Capture the cell that displays the provided text and extract its [X, Y] central coordinate. 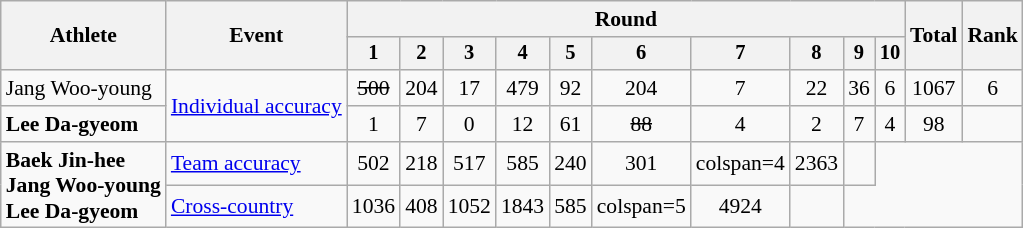
Jang Woo-young [84, 88]
4924 [740, 206]
Round [626, 19]
colspan=4 [740, 164]
3 [470, 54]
61 [570, 124]
colspan=5 [642, 206]
502 [374, 164]
301 [642, 164]
479 [522, 88]
Athlete [84, 36]
Individual accuracy [256, 106]
1067 [934, 88]
2363 [816, 164]
98 [934, 124]
12 [522, 124]
1036 [374, 206]
Total [934, 36]
Cross-country [256, 206]
218 [422, 164]
17 [470, 88]
22 [816, 88]
9 [859, 54]
1843 [522, 206]
1052 [470, 206]
500 [374, 88]
517 [470, 164]
Team accuracy [256, 164]
5 [570, 54]
0 [470, 124]
Rank [992, 36]
8 [816, 54]
92 [570, 88]
Event [256, 36]
10 [890, 54]
408 [422, 206]
Lee Da-gyeom [84, 124]
36 [859, 88]
88 [642, 124]
240 [570, 164]
